Determine the (X, Y) coordinate at the center of the cell enclosing the given text.  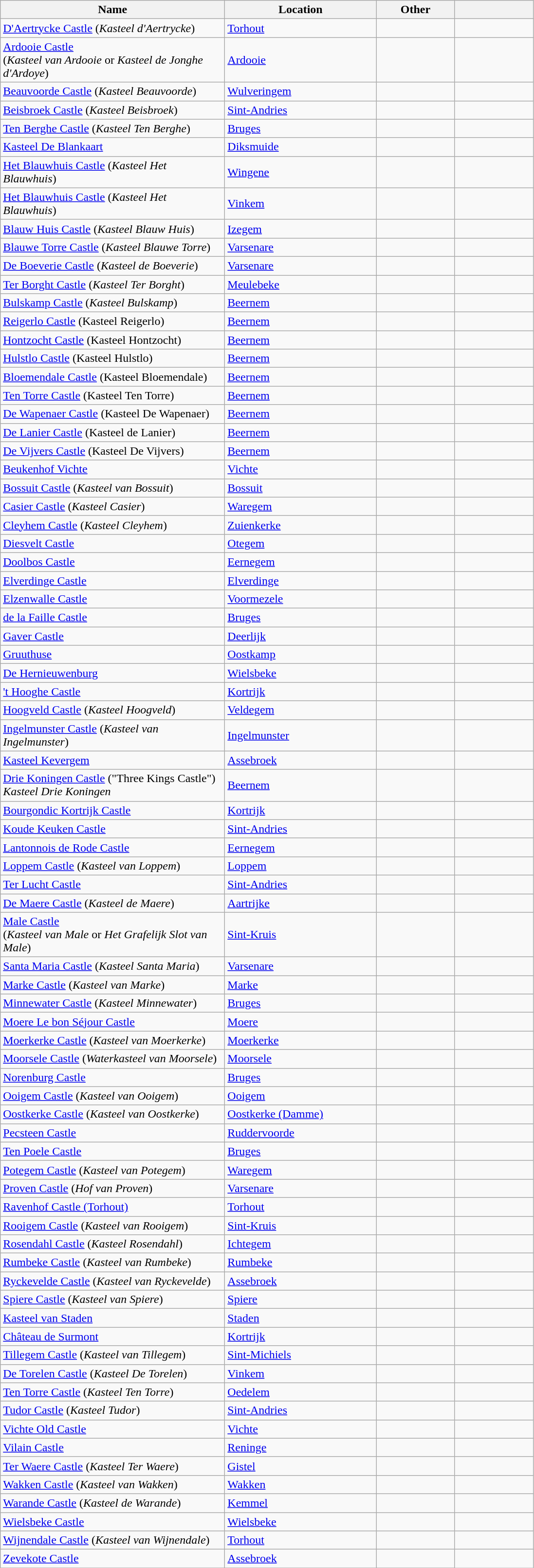
Warande Castle (Kasteel de Warande) (113, 1503)
Elzenwalle Castle (113, 599)
Ten Berghe Castle (Kasteel Ten Berghe) (113, 128)
Gruuthuse (113, 655)
Diksmuide (301, 147)
Oostkerke Castle (Kasteel van Oostkerke) (113, 1114)
Wijnendale Castle (Kasteel van Wijnendale) (113, 1540)
Kasteel De Blankaart (113, 147)
Sint-Michiels (301, 1355)
Bossuit Castle (Kasteel van Bossuit) (113, 488)
Ooigem Castle (Kasteel van Ooigem) (113, 1096)
Marke (301, 985)
Oostkerke (Damme) (301, 1114)
De Boeverie Castle (Kasteel de Boeverie) (113, 266)
Deerlijk (301, 636)
Koude Keuken Castle (113, 829)
Ter Waere Castle (Kasteel Ter Waere) (113, 1466)
Beukenhof Vichte (113, 469)
Meulebeke (301, 285)
Ruddervoorde (301, 1133)
Ooigem (301, 1096)
Spiere Castle (Kasteel van Spiere) (113, 1300)
Beisbroek Castle (Kasteel Beisbroek) (113, 110)
Hontzocht Castle (Kasteel Hontzocht) (113, 340)
Izegem (301, 229)
Wielsbeke Castle (113, 1522)
Moorsele Castle (Waterkasteel van Moorsele) (113, 1059)
Loppem Castle (Kasteel van Loppem) (113, 866)
De Vijvers Castle (Kasteel De Vijvers) (113, 451)
Voormezele (301, 599)
Elverdinge Castle (113, 580)
Wakken Castle (Kasteel van Wakken) (113, 1484)
Ten Poele Castle (113, 1151)
Moorsele (301, 1059)
Hoogveld Castle (Kasteel Hoogveld) (113, 710)
Moerkerke Castle (Kasteel van Moerkerke) (113, 1040)
Lantonnois de Rode Castle (113, 847)
Ingelmunster (301, 735)
Blauw Huis Castle (Kasteel Blauw Huis) (113, 229)
De Torelen Castle (Kasteel De Torelen) (113, 1373)
Oostkamp (301, 655)
Reninge (301, 1447)
Gistel (301, 1466)
Ryckevelde Castle (Kasteel van Ryckevelde) (113, 1281)
Rumbeke (301, 1263)
De Maere Castle (Kasteel de Maere) (113, 903)
Moere (301, 1022)
Ter Lucht Castle (113, 884)
Minnewater Castle (Kasteel Minnewater) (113, 1003)
Staden (301, 1318)
de la Faille Castle (113, 618)
Rosendahl Castle (Kasteel Rosendahl) (113, 1244)
Pecsteen Castle (113, 1133)
Spiere (301, 1300)
Cleyhem Castle (Kasteel Cleyhem) (113, 525)
Proven Castle (Hof van Proven) (113, 1188)
Bossuit (301, 488)
Loppem (301, 866)
Other (416, 10)
Wingene (301, 172)
Location (301, 10)
Moere Le bon Séjour Castle (113, 1022)
Kemmel (301, 1503)
Santa Maria Castle (Kasteel Santa Maria) (113, 966)
Marke Castle (Kasteel van Marke) (113, 985)
Diesvelt Castle (113, 543)
Name (113, 10)
Kasteel Kevergem (113, 760)
Ravenhof Castle (Torhout) (113, 1207)
Gaver Castle (113, 636)
Ter Borght Castle (Kasteel Ter Borght) (113, 285)
D'Aertrycke Castle (Kasteel d'Aertrycke) (113, 28)
De Hernieuwenburg (113, 673)
Ardooie (301, 60)
Elverdinge (301, 580)
't Hooghe Castle (113, 692)
Kasteel van Staden (113, 1318)
Wulveringem (301, 91)
Rooigem Castle (Kasteel van Rooigem) (113, 1225)
Drie Koningen Castle ("Three Kings Castle")Kasteel Drie Koningen (113, 785)
Casier Castle (Kasteel Casier) (113, 506)
Aartrijke (301, 903)
Otegem (301, 543)
Hulstlo Castle (Kasteel Hulstlo) (113, 358)
Reigerlo Castle (Kasteel Reigerlo) (113, 321)
Zuienkerke (301, 525)
Potegem Castle (Kasteel van Potegem) (113, 1170)
Moerkerke (301, 1040)
Ingelmunster Castle (Kasteel van Ingelmunster) (113, 735)
Male Castle (Kasteel van Male or Het Grafelijk Slot van Male) (113, 935)
Ichtegem (301, 1244)
Bulskamp Castle (Kasteel Bulskamp) (113, 303)
Tillegem Castle (Kasteel van Tillegem) (113, 1355)
Veldegem (301, 710)
Norenburg Castle (113, 1077)
Vilain Castle (113, 1447)
Bourgondic Kortrijk Castle (113, 810)
Zevekote Castle (113, 1559)
Blauwe Torre Castle (Kasteel Blauwe Torre) (113, 247)
Wakken (301, 1484)
De Wapenaer Castle (Kasteel De Wapenaer) (113, 414)
Vichte Old Castle (113, 1429)
Ardooie Castle (Kasteel van Ardooie or Kasteel de Jonghe d'Ardoye) (113, 60)
Beauvoorde Castle (Kasteel Beauvoorde) (113, 91)
Château de Surmont (113, 1336)
De Lanier Castle (Kasteel de Lanier) (113, 432)
Bloemendale Castle (Kasteel Bloemendale) (113, 377)
Oedelem (301, 1392)
Rumbeke Castle (Kasteel van Rumbeke) (113, 1263)
Doolbos Castle (113, 562)
Tudor Castle (Kasteel Tudor) (113, 1410)
